Identify which cell holds the provided text, then report its (X, Y) central coordinate. 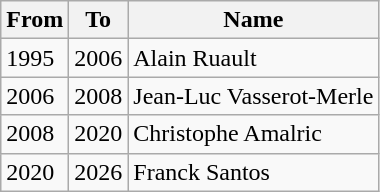
Alain Ruault (254, 58)
2026 (98, 172)
Name (254, 20)
To (98, 20)
From (35, 20)
Jean-Luc Vasserot-Merle (254, 96)
Franck Santos (254, 172)
Christophe Amalric (254, 134)
1995 (35, 58)
